Return (X, Y) of the center of cell containing provided text 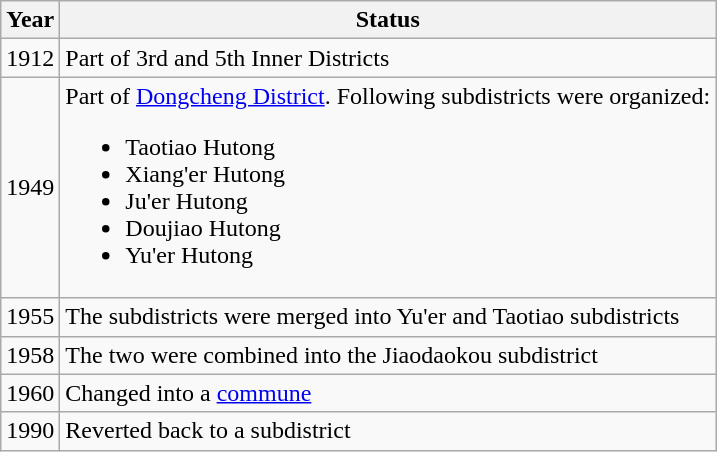
1912 (30, 58)
The subdistricts were merged into Yu'er and Taotiao subdistricts (388, 317)
Changed into a commune (388, 393)
1955 (30, 317)
1990 (30, 431)
Reverted back to a subdistrict (388, 431)
Status (388, 20)
1958 (30, 355)
Part of 3rd and 5th Inner Districts (388, 58)
Year (30, 20)
1960 (30, 393)
1949 (30, 188)
The two were combined into the Jiaodaokou subdistrict (388, 355)
Part of Dongcheng District. Following subdistricts were organized:Taotiao HutongXiang'er HutongJu'er HutongDoujiao HutongYu'er Hutong (388, 188)
